Extract the [x, y] coordinate from the center of the cell holding the provided text.  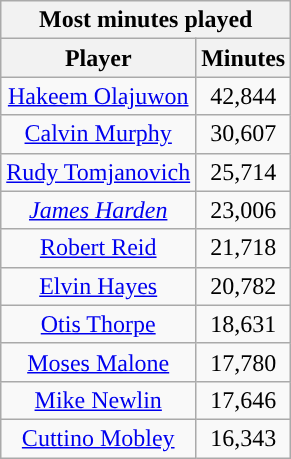
42,844 [244, 96]
Calvin Murphy [98, 134]
16,343 [244, 438]
18,631 [244, 324]
Most minutes played [146, 20]
Mike Newlin [98, 400]
Minutes [244, 58]
17,780 [244, 362]
21,718 [244, 248]
James Harden [98, 210]
Moses Malone [98, 362]
25,714 [244, 172]
Rudy Tomjanovich [98, 172]
Cuttino Mobley [98, 438]
Hakeem Olajuwon [98, 96]
23,006 [244, 210]
Otis Thorpe [98, 324]
20,782 [244, 286]
Elvin Hayes [98, 286]
Player [98, 58]
Robert Reid [98, 248]
30,607 [244, 134]
17,646 [244, 400]
